Scan for the cell matching the given text and deliver its [X, Y] coordinate at center. 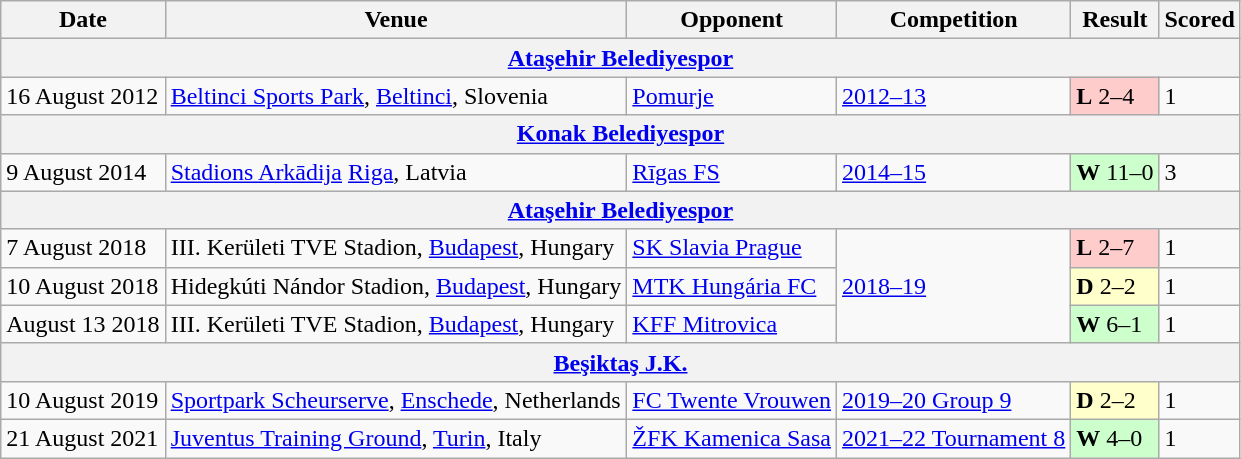
Rīgas FS [732, 172]
Stadions Arkādija Riga, Latvia [396, 172]
Result [1115, 20]
Hidegkúti Nándor Stadion, Budapest, Hungary [396, 286]
L 2–7 [1115, 248]
SK Slavia Prague [732, 248]
Venue [396, 20]
Opponent [732, 20]
7 August 2018 [83, 248]
Konak Belediyespor [621, 134]
ŽFK Kamenica Sasa [732, 438]
2018–19 [954, 286]
2021–22 Tournament 8 [954, 438]
10 August 2018 [83, 286]
Date [83, 20]
KFF Mitrovica [732, 324]
9 August 2014 [83, 172]
16 August 2012 [83, 96]
21 August 2021 [83, 438]
2012–13 [954, 96]
Juventus Training Ground, Turin, Italy [396, 438]
FC Twente Vrouwen [732, 400]
Pomurje [732, 96]
10 August 2019 [83, 400]
L 2–4 [1115, 96]
2019–20 Group 9 [954, 400]
Competition [954, 20]
Beltinci Sports Park, Beltinci, Slovenia [396, 96]
2014–15 [954, 172]
Beşiktaş J.K. [621, 362]
W 11–0 [1115, 172]
3 [1200, 172]
W 6–1 [1115, 324]
Sportpark Scheurserve, Enschede, Netherlands [396, 400]
August 13 2018 [83, 324]
Scored [1200, 20]
MTK Hungária FC [732, 286]
W 4–0 [1115, 438]
